Search for the cell housing the specified text and yield its [X, Y] center coordinate. 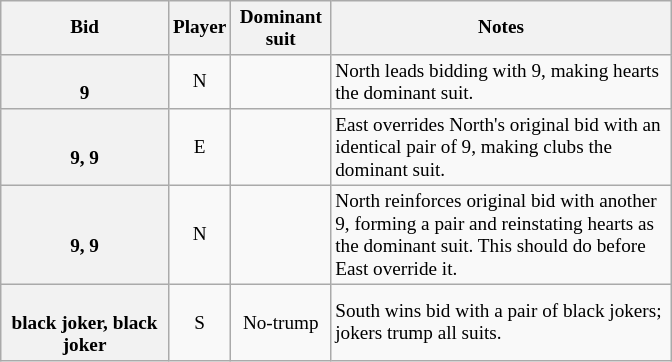
No-trump [281, 324]
Notes [502, 28]
Bid [85, 28]
East overrides North's original bid with an identical pair of 9, making clubs the dominant suit. [502, 148]
E [199, 148]
S [199, 324]
North leads bidding with 9, making hearts the dominant suit. [502, 82]
9 [85, 82]
Dominant suit [281, 28]
South wins bid with a pair of black jokers; jokers trump all suits. [502, 324]
North reinforces original bid with another 9, forming a pair and reinstating hearts as the dominant suit. This should do before East override it. [502, 234]
Player [199, 28]
black joker, black joker [85, 324]
